Identify which cell holds the provided text, then report its (X, Y) central coordinate. 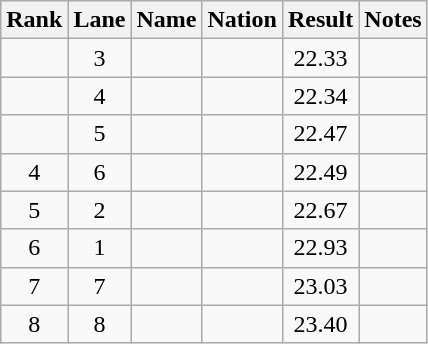
22.47 (320, 134)
23.03 (320, 286)
22.93 (320, 248)
1 (100, 248)
Rank (34, 20)
Nation (242, 20)
22.34 (320, 96)
Lane (100, 20)
Name (166, 20)
Result (320, 20)
22.33 (320, 58)
23.40 (320, 324)
22.49 (320, 172)
2 (100, 210)
Notes (393, 20)
22.67 (320, 210)
3 (100, 58)
